Search for the cell housing the specified text and yield its (x, y) center coordinate. 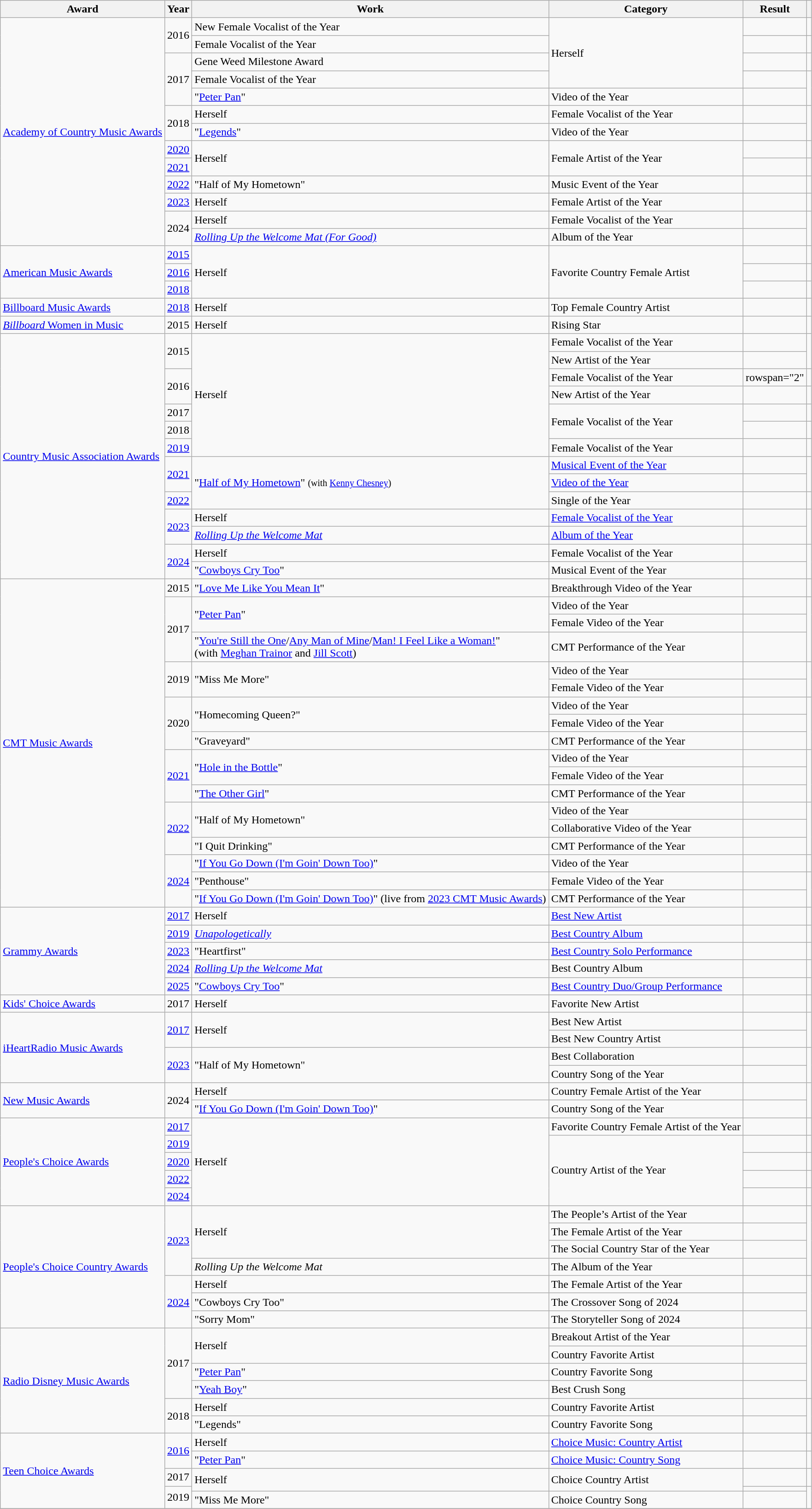
Music Event of the Year (646, 184)
The Album of the Year (646, 1267)
2025 (179, 986)
CMT Music Awards (83, 743)
Collaborative Video of the Year (646, 828)
Kids' Choice Awards (83, 1004)
"Yeah Boy" (370, 1390)
rowspan="2" (775, 377)
People's Choice Country Awards (83, 1267)
"Sorry Mom" (370, 1319)
Radio Disney Music Awards (83, 1380)
Rolling Up the Welcome Mat (For Good) (370, 237)
Choice Music: Country Artist (646, 1442)
Teen Choice Awards (83, 1471)
Single of the Year (646, 500)
The Storyteller Song of 2024 (646, 1319)
"Heartfirst" (370, 951)
Top Female Country Artist (646, 307)
Country Artist of the Year (646, 1170)
Rising Star (646, 325)
"Hole in the Bottle" (370, 767)
Choice Country Song (646, 1500)
Category (646, 9)
Year (179, 9)
iHeartRadio Music Awards (83, 1047)
Billboard Music Awards (83, 307)
Favorite Country Female Artist (646, 272)
Gene Weed Milestone Award (370, 62)
New Female Vocalist of the Year (370, 27)
Grammy Awards (83, 951)
Best Country Solo Performance (646, 951)
Academy of Country Music Awards (83, 132)
Country Female Artist of the Year (646, 1092)
Best New Country Artist (646, 1039)
The People’s Artist of the Year (646, 1214)
"Penthouse" (370, 881)
Unapologetically (370, 934)
"Love Me Like You Mean It" (370, 588)
Country Music Association Awards (83, 456)
Billboard Women in Music (83, 325)
"Homecoming Queen?" (370, 714)
Best Collaboration (646, 1056)
"I Quit Drinking" (370, 846)
Choice Music: Country Song (646, 1460)
Breakout Artist of the Year (646, 1337)
"If You Go Down (I'm Goin' Down Too)" (live from 2023 CMT Music Awards) (370, 898)
Choice Country Artist (646, 1480)
"Graveyard" (370, 740)
Breakthrough Video of the Year (646, 588)
The Crossover Song of 2024 (646, 1302)
"You're Still the One/Any Man of Mine/Man! I Feel Like a Woman!" (with Meghan Trainor and Jill Scott) (370, 647)
The Social Country Star of the Year (646, 1249)
Award (83, 9)
People's Choice Awards (83, 1162)
Best Crush Song (646, 1390)
"Half of My Hometown" (with Kenny Chesney) (370, 482)
Favorite Country Female Artist of the Year (646, 1127)
Result (775, 9)
American Music Awards (83, 272)
Favorite New Artist (646, 1004)
"The Other Girl" (370, 793)
Best Country Duo/Group Performance (646, 986)
New Music Awards (83, 1100)
Work (370, 9)
